For the text-containing cell, return its midpoint in (x, y) coordinate format. 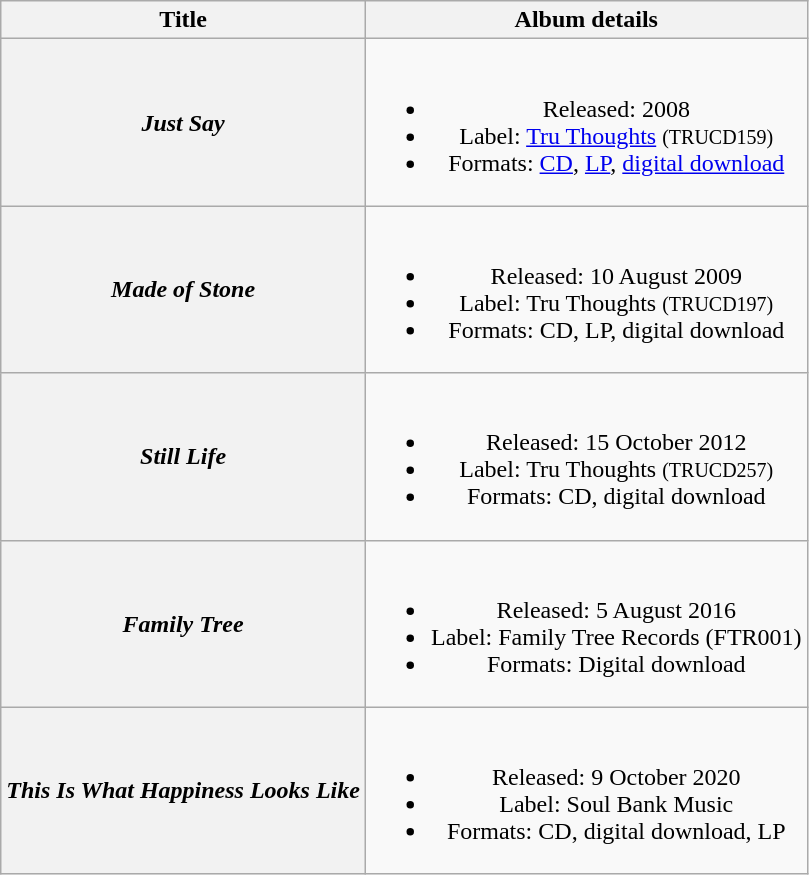
Made of Stone (184, 290)
Still Life (184, 456)
Title (184, 20)
Just Say (184, 122)
Album details (586, 20)
This Is What Happiness Looks Like (184, 790)
Released: 2008Label: Tru Thoughts (TRUCD159)Formats: CD, LP, digital download (586, 122)
Released: 5 August 2016Label: Family Tree Records (FTR001)Formats: Digital download (586, 624)
Released: 9 October 2020Label: Soul Bank MusicFormats: CD, digital download, LP (586, 790)
Released: 15 October 2012Label: Tru Thoughts (TRUCD257)Formats: CD, digital download (586, 456)
Released: 10 August 2009Label: Tru Thoughts (TRUCD197)Formats: CD, LP, digital download (586, 290)
Family Tree (184, 624)
